Detect which cell encompasses the target text, then output its [x, y] center coordinate. 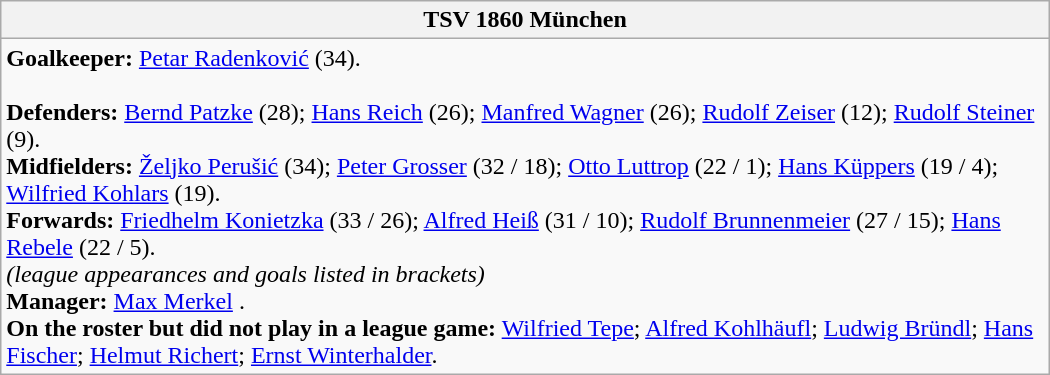
TSV 1860 München [525, 20]
